Find where the given text appears and provide that cell's center as [X, Y] coordinate. 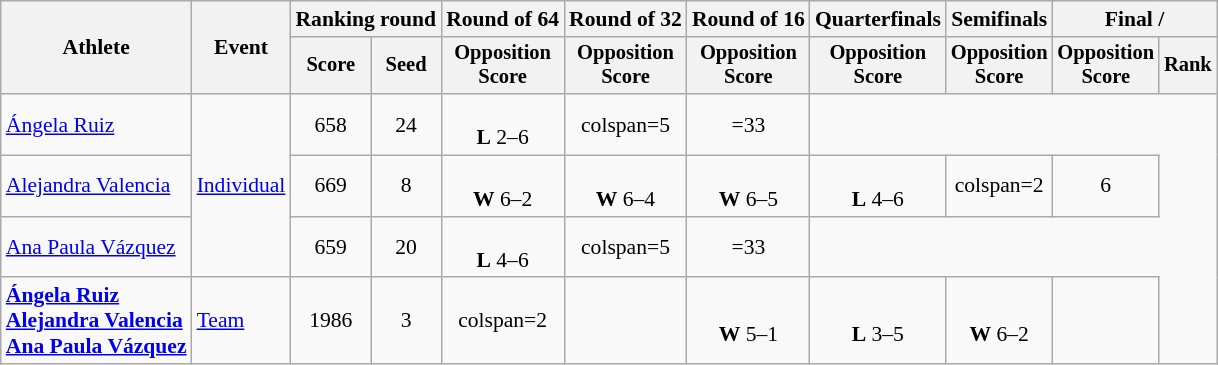
Individual [242, 186]
Ángela RuizAlejandra ValenciaAna Paula Vázquez [96, 322]
6 [1106, 186]
Ranking round [366, 19]
8 [406, 186]
Event [242, 48]
Athlete [96, 48]
Round of 16 [748, 19]
L 3–5 [878, 322]
Rank [1188, 66]
659 [330, 248]
Seed [406, 66]
Ana Paula Vázquez [96, 248]
3 [406, 322]
Round of 32 [626, 19]
Semifinals [1000, 19]
Alejandra Valencia [96, 186]
24 [406, 124]
Ángela Ruiz [96, 124]
Final / [1134, 19]
Round of 64 [502, 19]
W 6–4 [626, 186]
Quarterfinals [878, 19]
L 2–6 [502, 124]
1986 [330, 322]
Score [330, 66]
658 [330, 124]
W 6–5 [748, 186]
20 [406, 248]
W 5–1 [748, 322]
669 [330, 186]
Team [242, 322]
